Provide the [x, y] coordinate of the cell's center where the given text is located.  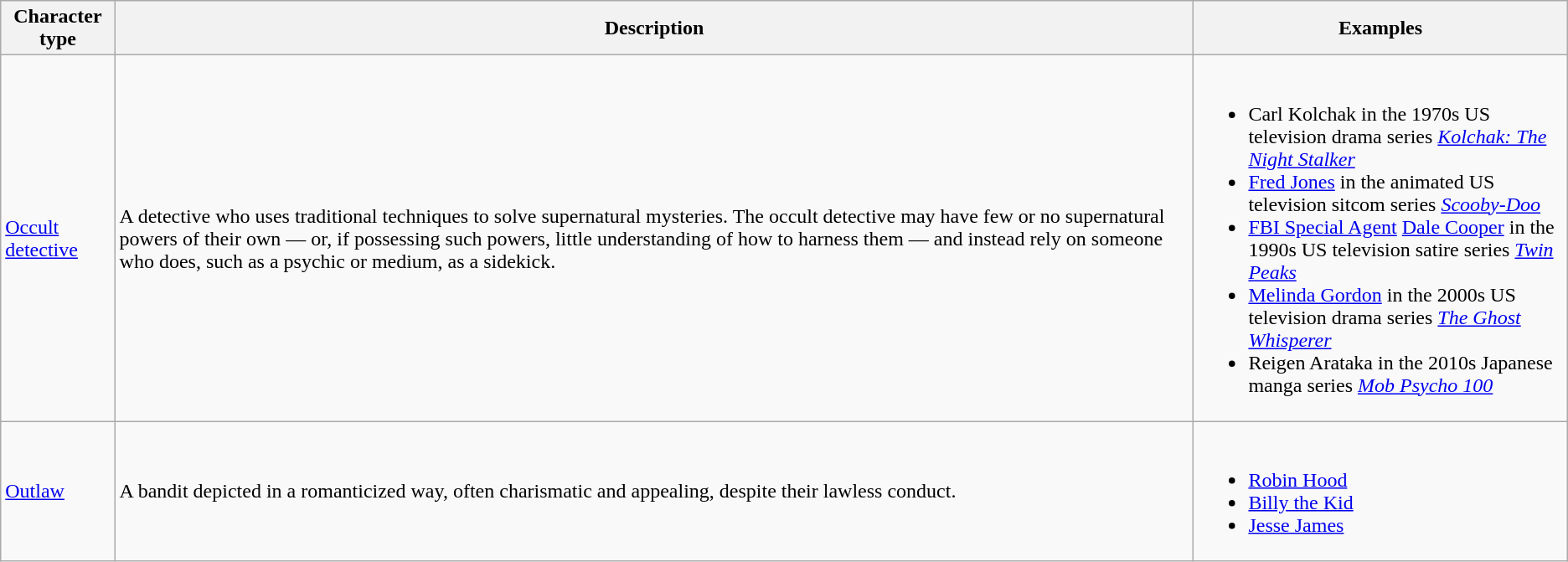
Description [654, 28]
Examples [1380, 28]
A bandit depicted in a romanticized way, often charismatic and appealing, despite their lawless conduct. [654, 491]
Character type [58, 28]
Robin HoodBilly the KidJesse James [1380, 491]
Outlaw [58, 491]
Occult detective [58, 238]
